Capture the cell that displays the provided text and extract its [x, y] central coordinate. 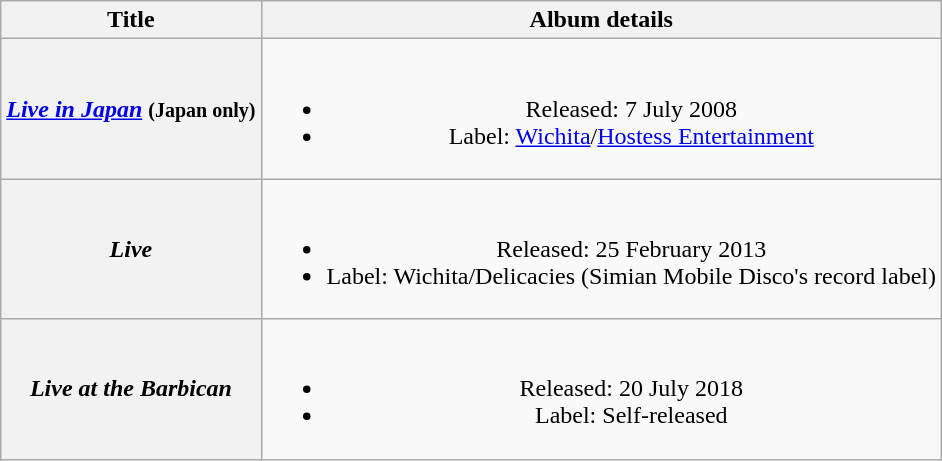
Title [131, 20]
Released: 20 July 2018Label: Self-released [601, 389]
Live in Japan (Japan only) [131, 109]
Live [131, 249]
Album details [601, 20]
Live at the Barbican [131, 389]
Released: 25 February 2013Label: Wichita/Delicacies (Simian Mobile Disco's record label) [601, 249]
Released: 7 July 2008Label: Wichita/Hostess Entertainment [601, 109]
